Pinpoint the cell where the given text exists, returning its (X, Y) midpoint coordinate. 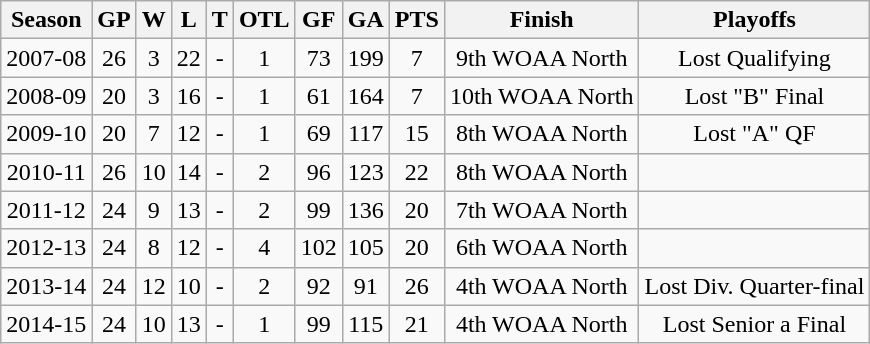
T (220, 20)
73 (318, 58)
8 (154, 248)
2008-09 (46, 96)
96 (318, 172)
21 (416, 324)
16 (188, 96)
4 (264, 248)
61 (318, 96)
GF (318, 20)
92 (318, 286)
Lost Senior a Final (754, 324)
117 (366, 134)
Playoffs (754, 20)
Lost "B" Final (754, 96)
136 (366, 210)
W (154, 20)
2007-08 (46, 58)
2010-11 (46, 172)
115 (366, 324)
GA (366, 20)
199 (366, 58)
91 (366, 286)
14 (188, 172)
69 (318, 134)
Lost Div. Quarter-final (754, 286)
GP (114, 20)
9th WOAA North (542, 58)
PTS (416, 20)
6th WOAA North (542, 248)
Finish (542, 20)
2012-13 (46, 248)
10th WOAA North (542, 96)
15 (416, 134)
164 (366, 96)
2011-12 (46, 210)
Lost Qualifying (754, 58)
Season (46, 20)
102 (318, 248)
OTL (264, 20)
Lost "A" QF (754, 134)
105 (366, 248)
L (188, 20)
7th WOAA North (542, 210)
2009-10 (46, 134)
2013-14 (46, 286)
2014-15 (46, 324)
123 (366, 172)
9 (154, 210)
